Scan for the cell matching the given text and deliver its (X, Y) coordinate at center. 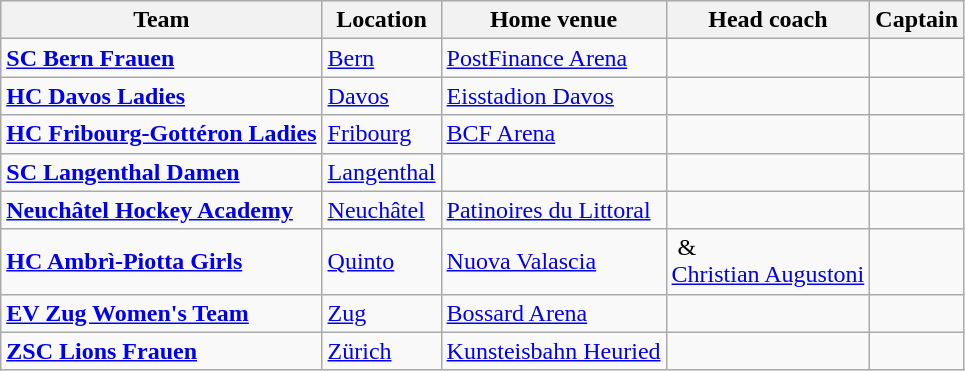
Zug (382, 313)
Davos (382, 96)
HC Davos Ladies (162, 96)
PostFinance Arena (554, 58)
Quinto (382, 262)
Team (162, 20)
ZSC Lions Frauen (162, 351)
Langenthal (382, 172)
&Christian Augustoni (768, 262)
Captain (917, 20)
Head coach (768, 20)
EV Zug Women's Team (162, 313)
Nuova Valascia (554, 262)
Neuchâtel Hockey Academy (162, 210)
Patinoires du Littoral (554, 210)
HC Fribourg-Gottéron Ladies (162, 134)
Kunsteisbahn Heuried (554, 351)
SC Langenthal Damen (162, 172)
Neuchâtel (382, 210)
Bern (382, 58)
Zürich (382, 351)
SC Bern Frauen (162, 58)
BCF Arena (554, 134)
Fribourg (382, 134)
Home venue (554, 20)
HC Ambrì-Piotta Girls (162, 262)
Location (382, 20)
Bossard Arena (554, 313)
Eisstadion Davos (554, 96)
